Provide the [X, Y] coordinate of the cell's center where the given text is located.  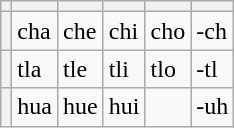
tlo [168, 69]
tle [81, 69]
tli [124, 69]
-tl [212, 69]
cho [168, 31]
hui [124, 107]
hue [81, 107]
cha [35, 31]
-ch [212, 31]
che [81, 31]
-uh [212, 107]
chi [124, 31]
tla [35, 69]
hua [35, 107]
